Return (x, y) of the center of cell containing provided text 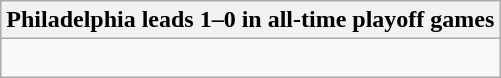
Philadelphia leads 1–0 in all-time playoff games (250, 20)
